Return [x, y] of the center of cell containing provided text 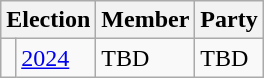
Party [229, 20]
Election [48, 20]
Member [146, 20]
2024 [56, 58]
